Pinpoint the cell where the given text exists, returning its (x, y) midpoint coordinate. 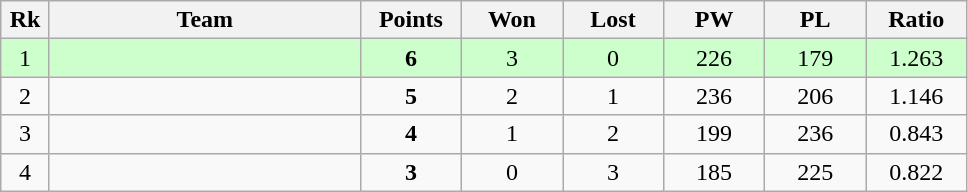
199 (714, 134)
225 (816, 172)
0.843 (916, 134)
Rk (26, 20)
Ratio (916, 20)
179 (816, 58)
206 (816, 96)
1.146 (916, 96)
Points (410, 20)
Lost (612, 20)
185 (714, 172)
6 (410, 58)
0.822 (916, 172)
226 (714, 58)
PW (714, 20)
5 (410, 96)
Team (204, 20)
1.263 (916, 58)
PL (816, 20)
Won (512, 20)
